Capture the cell that displays the provided text and extract its (X, Y) central coordinate. 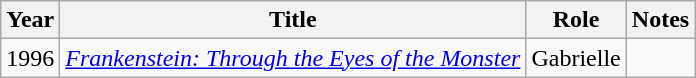
Notes (660, 20)
Frankenstein: Through the Eyes of the Monster (293, 58)
Role (576, 20)
1996 (30, 58)
Year (30, 20)
Title (293, 20)
Gabrielle (576, 58)
